Pinpoint the cell where the given text exists, returning its (X, Y) midpoint coordinate. 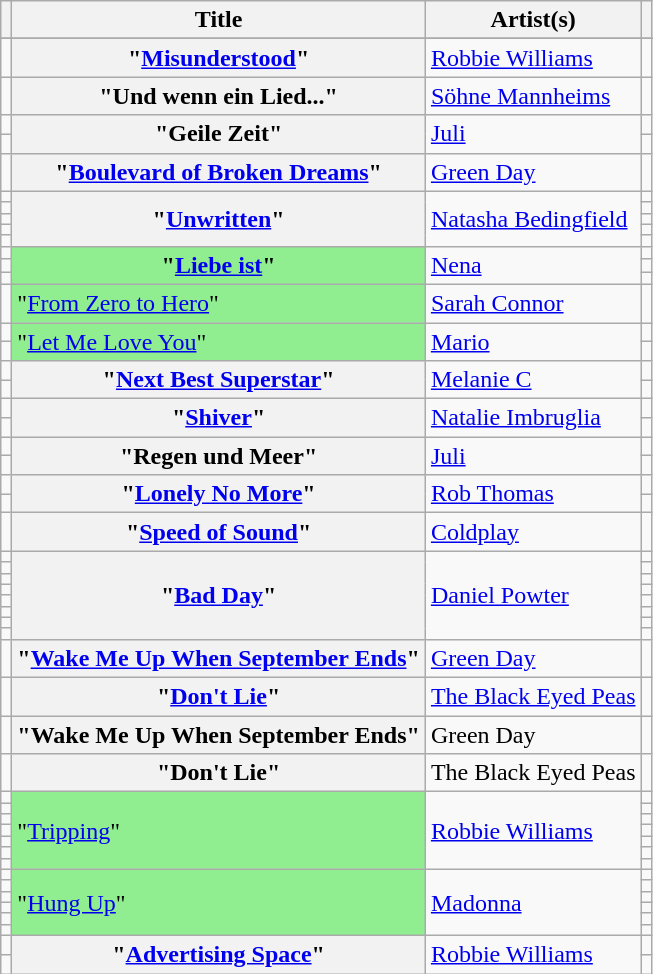
Rob Thomas (533, 494)
"Hung Up" (219, 902)
"Let Me Love You" (219, 341)
"Advertising Space" (219, 954)
"From Zero to Hero" (219, 303)
"Next Best Superstar" (219, 380)
"Regen und Meer" (219, 456)
Madonna (533, 902)
"Boulevard of Broken Dreams" (219, 172)
Sarah Connor (533, 303)
"Und wenn ein Lied..." (219, 96)
Nena (533, 265)
"Tripping" (219, 830)
"Speed of Sound" (219, 532)
Coldplay (533, 532)
"Bad Day" (219, 595)
"Lonely No More" (219, 494)
"Shiver" (219, 418)
Mario (533, 341)
"Unwritten" (219, 218)
Artist(s) (533, 20)
Söhne Mannheims (533, 96)
"Misunderstood" (219, 58)
Daniel Powter (533, 595)
Title (219, 20)
Melanie C (533, 380)
Natalie Imbruglia (533, 418)
"Geile Zeit" (219, 134)
Natasha Bedingfield (533, 218)
"Liebe ist" (219, 265)
